Pinpoint the cell where the given text exists, returning its [X, Y] midpoint coordinate. 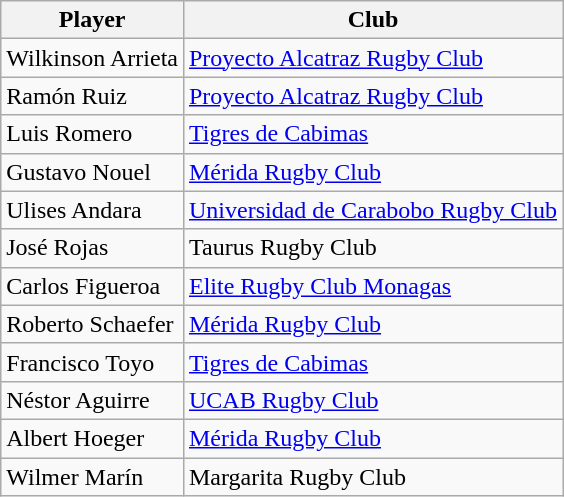
José Rojas [92, 248]
Albert Hoeger [92, 438]
Club [372, 20]
Taurus Rugby Club [372, 248]
Wilkinson Arrieta [92, 58]
Margarita Rugby Club [372, 477]
Ulises Andara [92, 210]
Luis Romero [92, 134]
Roberto Schaefer [92, 324]
Universidad de Carabobo Rugby Club [372, 210]
Player [92, 20]
Néstor Aguirre [92, 400]
Elite Rugby Club Monagas [372, 286]
Ramón Ruiz [92, 96]
UCAB Rugby Club [372, 400]
Francisco Toyo [92, 362]
Carlos Figueroa [92, 286]
Wilmer Marín [92, 477]
Gustavo Nouel [92, 172]
